Pinpoint the cell where the given text exists, returning its (x, y) midpoint coordinate. 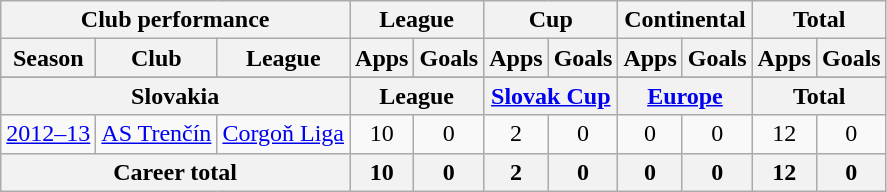
Club (156, 58)
Slovak Cup (551, 96)
Continental (685, 20)
Club performance (176, 20)
Corgoň Liga (284, 134)
2012–13 (48, 134)
Cup (551, 20)
AS Trenčín (156, 134)
Slovakia (176, 96)
Season (48, 58)
Europe (685, 96)
Career total (176, 172)
